From the cell containing the given text, extract its center point as (x, y) coordinate. 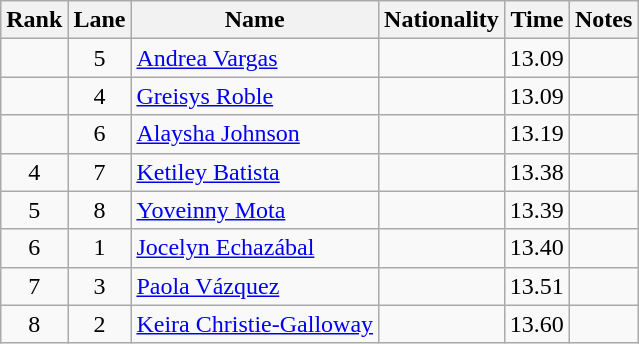
Greisys Roble (255, 96)
Yoveinny Mota (255, 210)
Keira Christie-Galloway (255, 324)
13.51 (536, 286)
Lane (100, 20)
Rank (34, 20)
Ketiley Batista (255, 172)
Time (536, 20)
13.39 (536, 210)
Paola Vázquez (255, 286)
Notes (603, 20)
13.38 (536, 172)
1 (100, 248)
Alaysha Johnson (255, 134)
2 (100, 324)
13.19 (536, 134)
13.40 (536, 248)
13.60 (536, 324)
3 (100, 286)
Name (255, 20)
Jocelyn Echazábal (255, 248)
Andrea Vargas (255, 58)
Nationality (442, 20)
